Determine the (X, Y) coordinate at the center of the cell enclosing the given text.  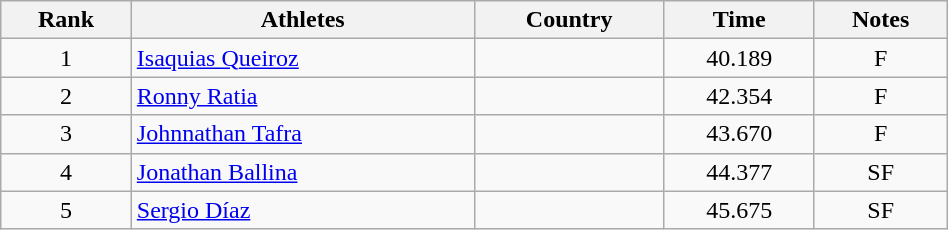
43.670 (739, 134)
Ronny Ratia (302, 96)
1 (66, 58)
44.377 (739, 172)
Johnnathan Tafra (302, 134)
Country (569, 20)
40.189 (739, 58)
5 (66, 210)
Jonathan Ballina (302, 172)
2 (66, 96)
42.354 (739, 96)
3 (66, 134)
45.675 (739, 210)
Time (739, 20)
Notes (880, 20)
Rank (66, 20)
Isaquias Queiroz (302, 58)
Athletes (302, 20)
4 (66, 172)
Sergio Díaz (302, 210)
